Extract the (X, Y) coordinate from the center of the cell holding the provided text.  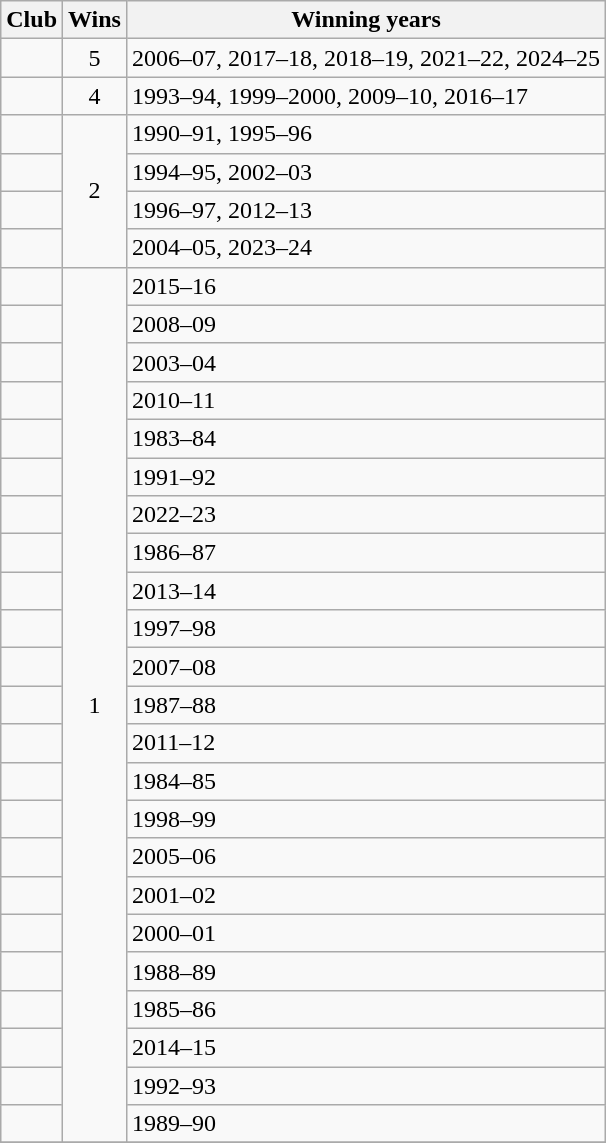
1986–87 (366, 553)
2013–14 (366, 591)
1984–85 (366, 781)
2 (95, 191)
2010–11 (366, 400)
1987–88 (366, 705)
1988–89 (366, 971)
2008–09 (366, 324)
1994–95, 2002–03 (366, 172)
2004–05, 2023–24 (366, 248)
5 (95, 58)
2003–04 (366, 362)
1998–99 (366, 819)
1983–84 (366, 438)
2022–23 (366, 515)
1985–86 (366, 1009)
1989–90 (366, 1124)
2005–06 (366, 857)
2011–12 (366, 743)
2001–02 (366, 895)
2015–16 (366, 286)
Winning years (366, 20)
1992–93 (366, 1085)
Wins (95, 20)
1997–98 (366, 629)
1996–97, 2012–13 (366, 210)
4 (95, 96)
1 (95, 704)
2014–15 (366, 1047)
1990–91, 1995–96 (366, 134)
2000–01 (366, 933)
Club (32, 20)
2007–08 (366, 667)
1991–92 (366, 477)
1993–94, 1999–2000, 2009–10, 2016–17 (366, 96)
2006–07, 2017–18, 2018–19, 2021–22, 2024–25 (366, 58)
